Detect which cell encompasses the target text, then output its (X, Y) center coordinate. 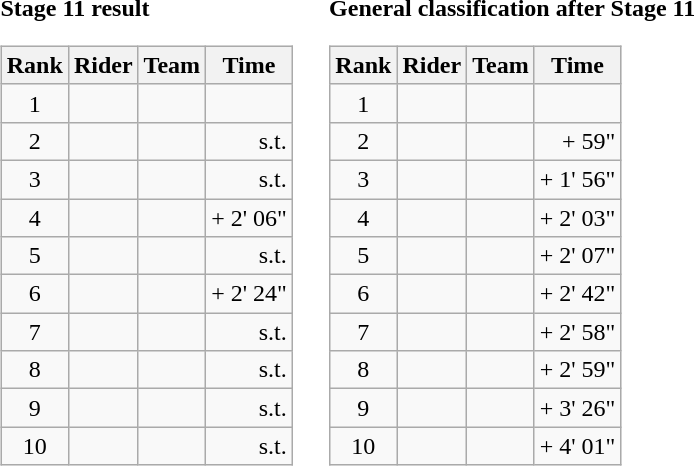
+ 2' 58" (578, 332)
+ 2' 59" (578, 370)
+ 2' 24" (250, 294)
+ 3' 26" (578, 408)
+ 59" (578, 141)
+ 2' 03" (578, 217)
+ 1' 56" (578, 179)
+ 2' 06" (250, 217)
+ 4' 01" (578, 446)
+ 2' 42" (578, 294)
+ 2' 07" (578, 256)
